Search for the cell housing the specified text and yield its (x, y) center coordinate. 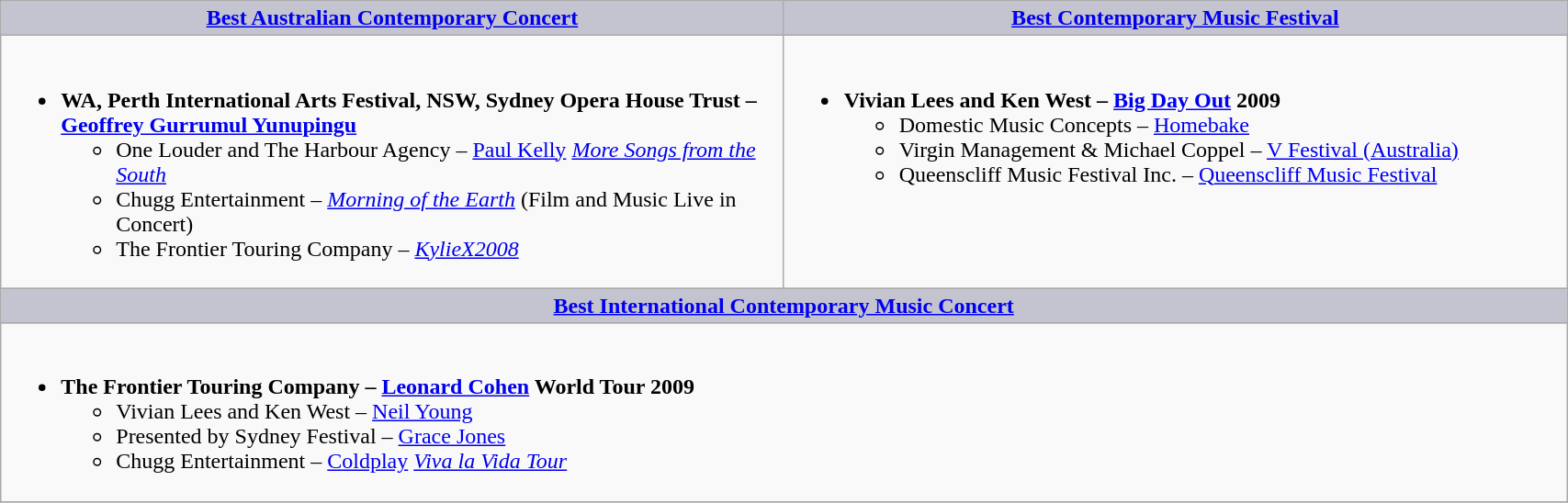
Best Australian Contemporary Concert (392, 18)
Best International Contemporary Music Concert (784, 306)
Best Contemporary Music Festival (1175, 18)
